Output the (x, y) coordinate of the center of the cell containing the given text.  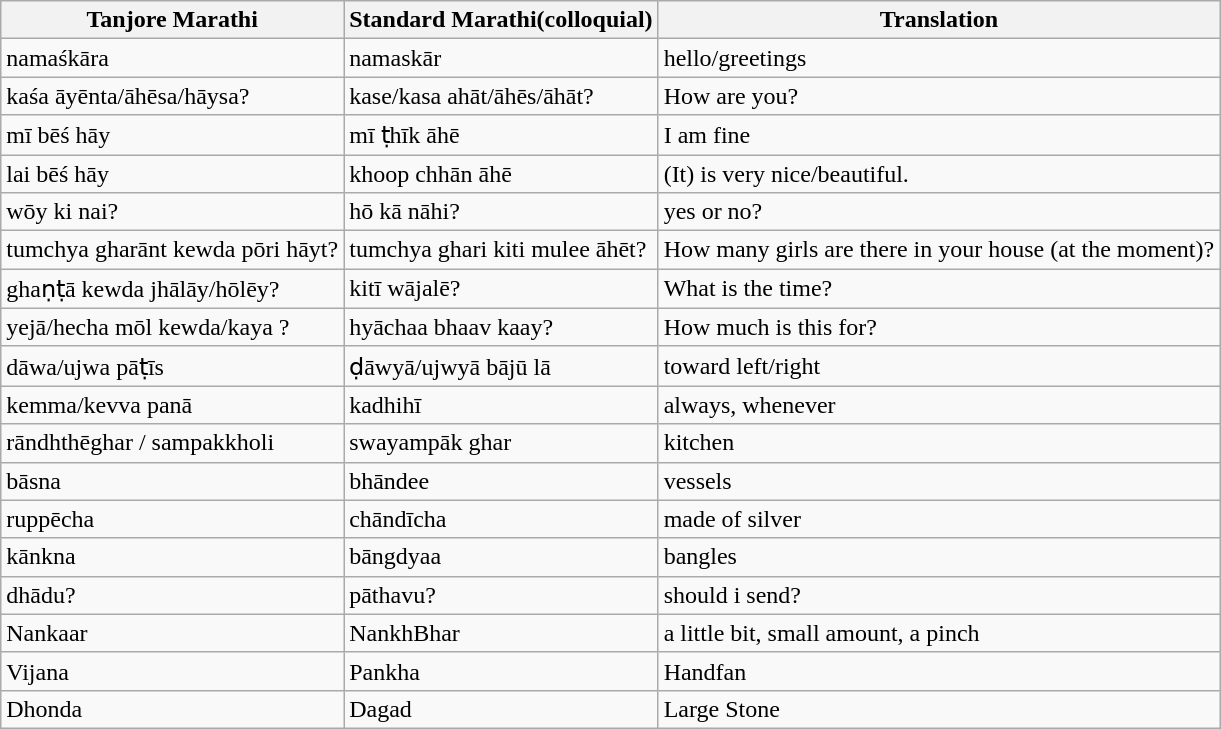
made of silver (939, 519)
bhāndee (501, 481)
yes or no? (939, 212)
What is the time? (939, 289)
tumchya gharānt kewda pōri hāyt? (172, 250)
always, whenever (939, 405)
kemma/kevva panā (172, 405)
Translation (939, 20)
toward left/right (939, 366)
Standard Marathi(colloquial) (501, 20)
Large Stone (939, 709)
Handfan (939, 671)
wōy ki nai? (172, 212)
kase/kasa ahāt/āhēs/āhāt? (501, 96)
ruppēcha (172, 519)
khoop chhān āhē (501, 173)
hō kā nāhi? (501, 212)
How many girls are there in your house (at the moment)? (939, 250)
kānkna (172, 557)
kadhihī (501, 405)
kitchen (939, 443)
bāngdyaa (501, 557)
Dhonda (172, 709)
bangles (939, 557)
(It) is very nice/beautiful. (939, 173)
lai bēś hāy (172, 173)
How are you? (939, 96)
mī ṭhīk āhē (501, 135)
Tanjore Marathi (172, 20)
rāndhthēghar / sampakkholi (172, 443)
kaśa āyēnta/āhēsa/hāysa? (172, 96)
bāsna (172, 481)
mī bēś hāy (172, 135)
a little bit, small amount, a pinch (939, 633)
ḍāwyā/ujwyā bājū lā (501, 366)
dhādu? (172, 595)
namaskār (501, 58)
hyāchaa bhaav kaay? (501, 327)
yejā/hecha mōl kewda/kaya ? (172, 327)
I am fine (939, 135)
Vijana (172, 671)
namaśkāra (172, 58)
Dagad (501, 709)
Pankha (501, 671)
ghaṇṭā kewda jhālāy/hōlēy? (172, 289)
swayampāk ghar (501, 443)
tumchya ghari kiti mulee āhēt? (501, 250)
dāwa/ujwa pāṭīs (172, 366)
How much is this for? (939, 327)
hello/greetings (939, 58)
Nankaar (172, 633)
should i send? (939, 595)
pāthavu? (501, 595)
chāndīcha (501, 519)
vessels (939, 481)
NankhBhar (501, 633)
kitī wājalē? (501, 289)
